Determine the (x, y) coordinate at the center of the cell enclosing the given text.  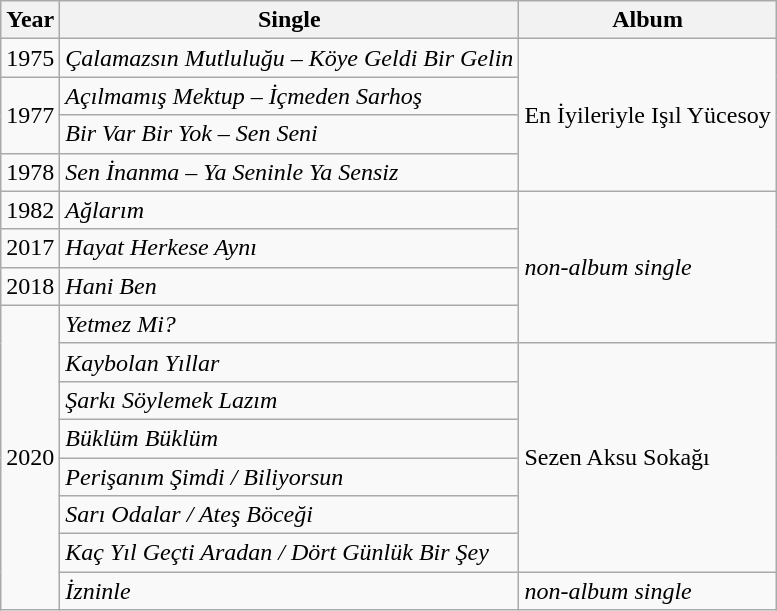
Sarı Odalar / Ateş Böceği (290, 515)
Ağlarım (290, 210)
Kaybolan Yıllar (290, 362)
2020 (30, 457)
1975 (30, 58)
Büklüm Büklüm (290, 438)
Year (30, 20)
İzninle (290, 591)
Hayat Herkese Aynı (290, 248)
Album (648, 20)
1978 (30, 172)
2017 (30, 248)
Yetmez Mi? (290, 324)
Şarkı Söylemek Lazım (290, 400)
2018 (30, 286)
1982 (30, 210)
Sen İnanma – Ya Seninle Ya Sensiz (290, 172)
Kaç Yıl Geçti Aradan / Dört Günlük Bir Şey (290, 553)
Çalamazsın Mutluluğu – Köye Geldi Bir Gelin (290, 58)
Açılmamış Mektup – İçmeden Sarhoş (290, 96)
Perişanım Şimdi / Biliyorsun (290, 477)
Single (290, 20)
Sezen Aksu Sokağı (648, 457)
1977 (30, 115)
Bir Var Bir Yok – Sen Seni (290, 134)
En İyileriyle Işıl Yücesoy (648, 115)
Hani Ben (290, 286)
